From the cell containing the given text, extract its center point as (X, Y) coordinate. 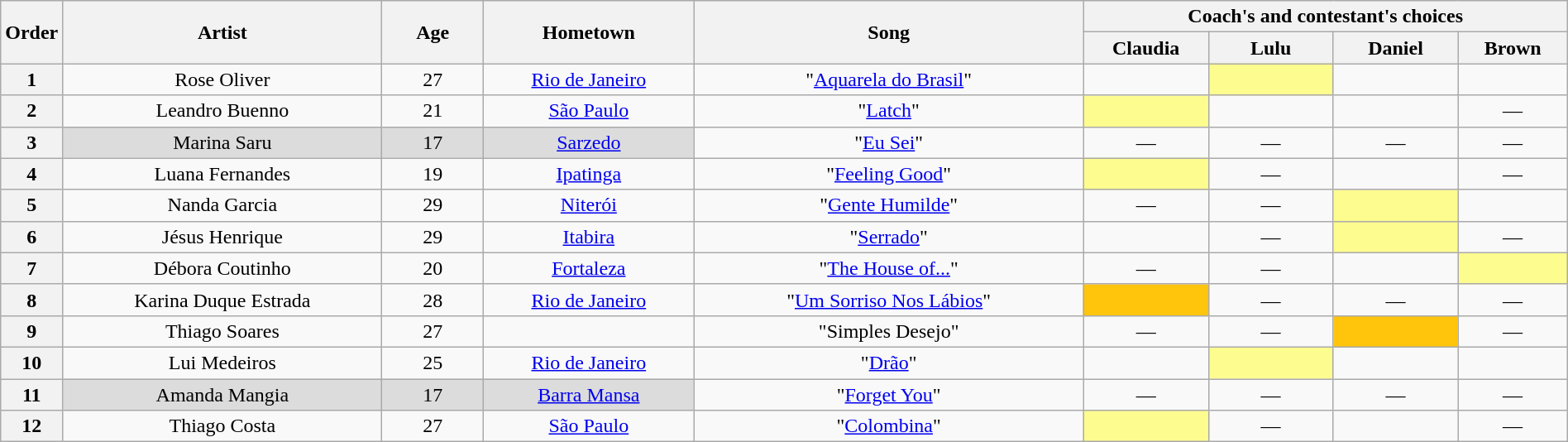
"Serrado" (888, 237)
"Drão" (888, 363)
7 (31, 268)
5 (31, 205)
2 (31, 111)
"Simples Desejo" (888, 331)
3 (31, 142)
Song (888, 32)
"Latch" (888, 111)
"Forget You" (888, 395)
Lulu (1270, 48)
Hometown (589, 32)
9 (31, 331)
Ipatinga (589, 174)
"The House of..." (888, 268)
20 (433, 268)
Artist (222, 32)
11 (31, 395)
Age (433, 32)
21 (433, 111)
Nanda Garcia (222, 205)
Amanda Mangia (222, 395)
8 (31, 300)
Luana Fernandes (222, 174)
1 (31, 79)
19 (433, 174)
Rose Oliver (222, 79)
"Feeling Good" (888, 174)
Itabira (589, 237)
Marina Saru (222, 142)
Lui Medeiros (222, 363)
Débora Coutinho (222, 268)
4 (31, 174)
25 (433, 363)
Leandro Buenno (222, 111)
Niterói (589, 205)
Daniel (1396, 48)
"Gente Humilde" (888, 205)
Claudia (1146, 48)
Barra Mansa (589, 395)
Fortaleza (589, 268)
Thiago Soares (222, 331)
10 (31, 363)
Coach's and contestant's choices (1325, 17)
12 (31, 426)
Brown (1513, 48)
Sarzedo (589, 142)
6 (31, 237)
"Eu Sei" (888, 142)
Thiago Costa (222, 426)
"Um Sorriso Nos Lábios" (888, 300)
Karina Duque Estrada (222, 300)
Jésus Henrique (222, 237)
"Aquarela do Brasil" (888, 79)
28 (433, 300)
Order (31, 32)
"Colombina" (888, 426)
